Return the (X, Y) coordinate for the center point of the cell that contains the specified text.  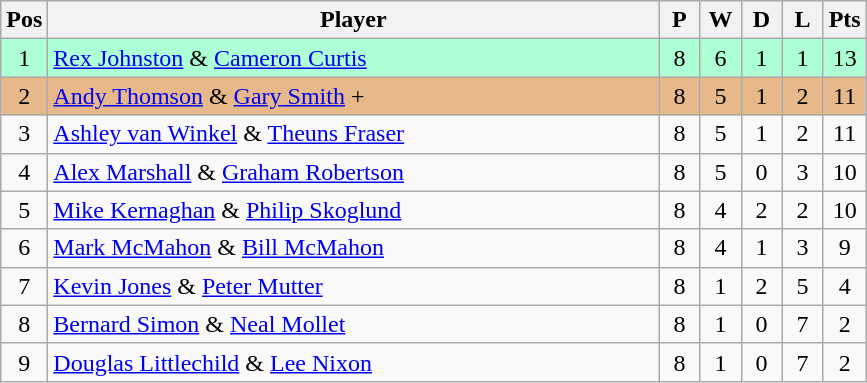
W (720, 20)
Andy Thomson & Gary Smith + (354, 96)
Pts (844, 20)
Rex Johnston & Cameron Curtis (354, 58)
Kevin Jones & Peter Mutter (354, 286)
Douglas Littlechild & Lee Nixon (354, 362)
Player (354, 20)
13 (844, 58)
Mark McMahon & Bill McMahon (354, 248)
Pos (24, 20)
Ashley van Winkel & Theuns Fraser (354, 134)
L (802, 20)
Alex Marshall & Graham Robertson (354, 172)
P (680, 20)
D (762, 20)
Bernard Simon & Neal Mollet (354, 324)
Mike Kernaghan & Philip Skoglund (354, 210)
